Detect which cell encompasses the target text, then output its [X, Y] center coordinate. 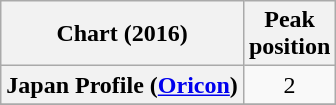
Peakposition [289, 34]
Chart (2016) [122, 34]
2 [289, 85]
Japan Profile (Oricon) [122, 85]
